Search for the cell housing the specified text and yield its (X, Y) center coordinate. 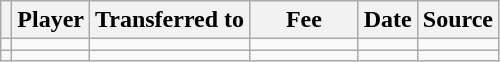
Source (458, 20)
Fee (304, 20)
Player (51, 20)
Transferred to (170, 20)
Date (388, 20)
